Capture the cell that displays the provided text and extract its (x, y) central coordinate. 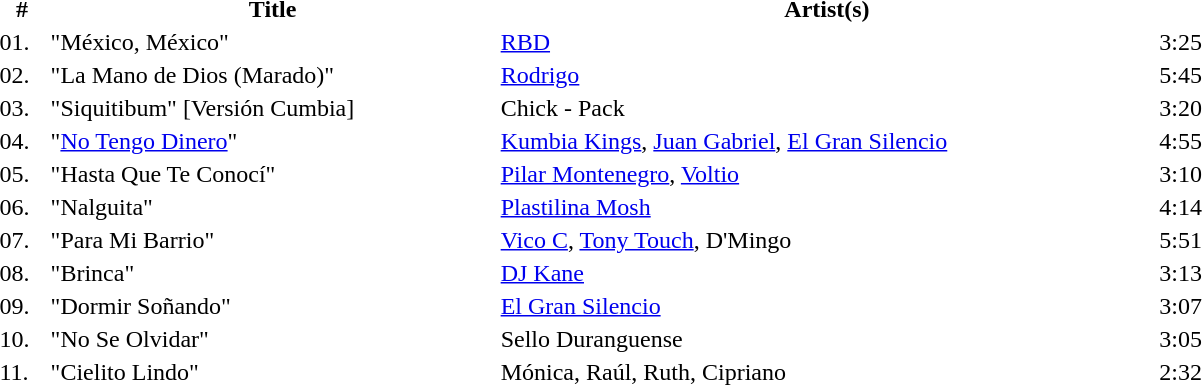
Vico C, Tony Touch, D'Mingo (827, 240)
Kumbia Kings, Juan Gabriel, El Gran Silencio (827, 141)
"No Tengo Dinero" (272, 141)
"México, México" (272, 42)
El Gran Silencio (827, 306)
"No Se Olvidar" (272, 339)
Chick - Pack (827, 108)
"Para Mi Barrio" (272, 240)
Rodrigo (827, 75)
"Dormir Soñando" (272, 306)
Plastilina Mosh (827, 207)
Pilar Montenegro, Voltio (827, 174)
Sello Duranguense (827, 339)
"Brinca" (272, 273)
"Siquitibum" [Versión Cumbia] (272, 108)
RBD (827, 42)
"Nalguita" (272, 207)
"Hasta Que Te Conocí" (272, 174)
"La Mano de Dios (Marado)" (272, 75)
DJ Kane (827, 273)
